Capture the cell that displays the provided text and extract its (x, y) central coordinate. 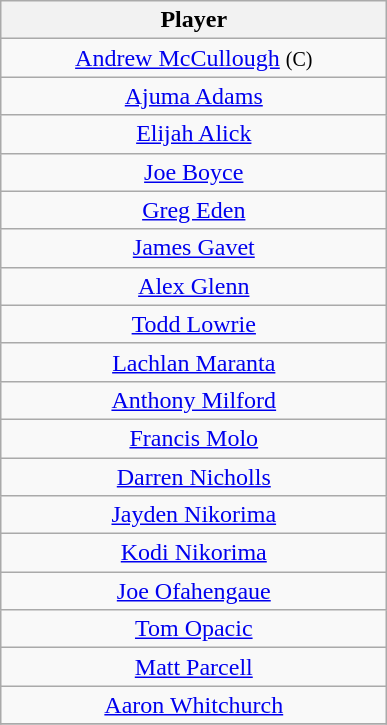
Alex Glenn (194, 286)
Greg Eden (194, 210)
Ajuma Adams (194, 96)
Jayden Nikorima (194, 515)
Todd Lowrie (194, 324)
Matt Parcell (194, 667)
Aaron Whitchurch (194, 705)
Joe Boyce (194, 172)
James Gavet (194, 248)
Anthony Milford (194, 400)
Elijah Alick (194, 134)
Francis Molo (194, 438)
Andrew McCullough (C) (194, 58)
Lachlan Maranta (194, 362)
Tom Opacic (194, 629)
Kodi Nikorima (194, 553)
Darren Nicholls (194, 477)
Player (194, 20)
Joe Ofahengaue (194, 591)
